Determine the (x, y) coordinate at the center of the cell enclosing the given text.  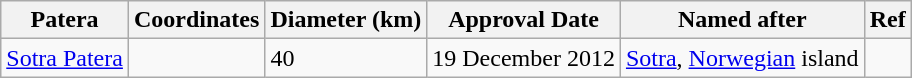
Coordinates (196, 20)
Diameter (km) (346, 20)
19 December 2012 (524, 58)
Sotra Patera (65, 58)
Sotra, Norwegian island (742, 58)
Approval Date (524, 20)
Ref (888, 20)
Named after (742, 20)
40 (346, 58)
Patera (65, 20)
